Pinpoint the cell where the given text exists, returning its (x, y) midpoint coordinate. 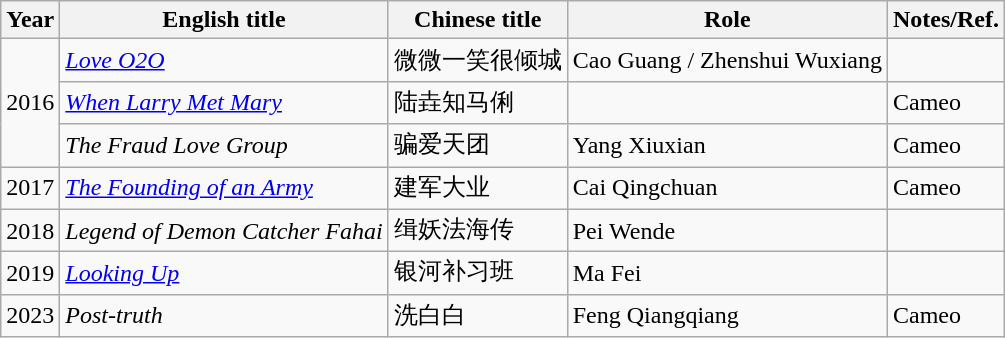
Pei Wende (727, 230)
银河补习班 (478, 274)
建军大业 (478, 188)
2016 (30, 103)
2018 (30, 230)
Ma Fei (727, 274)
Looking Up (224, 274)
Love O2O (224, 60)
Role (727, 20)
Chinese title (478, 20)
Year (30, 20)
2023 (30, 316)
缉妖法海传 (478, 230)
Yang Xiuxian (727, 146)
2017 (30, 188)
The Founding of an Army (224, 188)
2019 (30, 274)
Cao Guang / Zhenshui Wuxiang (727, 60)
English title (224, 20)
微微一笑很倾城 (478, 60)
Cai Qingchuan (727, 188)
陆垚知马俐 (478, 102)
洗白白 (478, 316)
Notes/Ref. (946, 20)
When Larry Met Mary (224, 102)
The Fraud Love Group (224, 146)
Feng Qiangqiang (727, 316)
骗爱天团 (478, 146)
Legend of Demon Catcher Fahai (224, 230)
Post-truth (224, 316)
